Detect which cell encompasses the target text, then output its (X, Y) center coordinate. 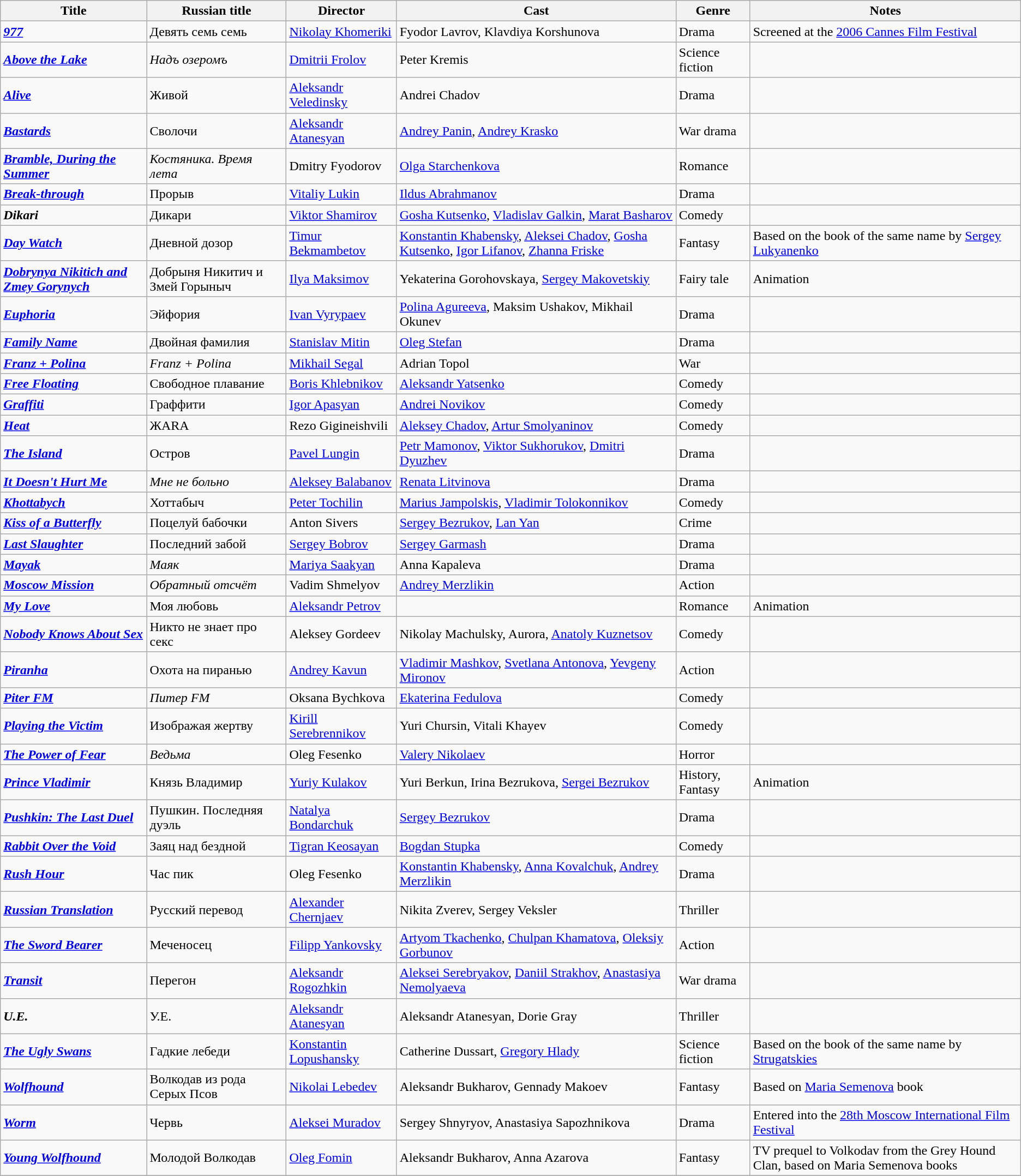
The Island (74, 454)
Sergey Bobrov (341, 544)
Olga Starchenkova (536, 166)
The Power of Fear (74, 754)
Genre (713, 11)
Sergey Shnyryov, Anastasiya Sapozhnikova (536, 1123)
Гадкие лебеди (217, 1052)
Wolfhound (74, 1087)
ЖАRА (217, 425)
Notes (885, 11)
Bramble, During the Summer (74, 166)
Ekaterina Fedulova (536, 698)
Alive (74, 95)
Kirill Serebrennikov (341, 725)
Entered into the 28th Moscow International Film Festival (885, 1123)
Свободное плавание (217, 384)
Заяц над бездной (217, 846)
Русский перевод (217, 910)
Dobrynya Nikitich and Zmey Gorynych (74, 278)
Остров (217, 454)
Based on the book of the same name by Sergey Lukyanenko (885, 243)
Маяк (217, 565)
Nikolai Lebedev (341, 1087)
Piranha (74, 670)
Director (341, 11)
Добрыня Никитич и Змей Горыныч (217, 278)
Vladimir Mashkov, Svetlana Antonova, Yevgeny Mironov (536, 670)
Nikita Zverev, Sergey Veksler (536, 910)
Nikolay Machulsky, Aurora, Anatoly Kuznetsov (536, 634)
Free Floating (74, 384)
Crime (713, 523)
Перегон (217, 981)
Sergey Bezrukov, Lan Yan (536, 523)
Konstantin Lopushansky (341, 1052)
Fyodor Lavrov, Klavdiya Korshunova (536, 32)
Ivan Vyrypaev (341, 314)
Mayak (74, 565)
Охота на пиранью (217, 670)
Filipp Yankovsky (341, 945)
Nikolay Khomeriki (341, 32)
Igor Apasyan (341, 405)
Час пик (217, 874)
Rezo Gigineishvili (341, 425)
Дневной дозор (217, 243)
Marius Jampolskis, Vladimir Tolokonnikov (536, 502)
Andrey Merzlikin (536, 585)
Пушкин. Последняя дуэль (217, 818)
Yuriy Kulakov (341, 782)
Cast (536, 11)
Gosha Kutsenko, Vladislav Galkin, Marat Basharov (536, 215)
Дикари (217, 215)
Based on Maria Semenova book (885, 1087)
Rabbit Over the Void (74, 846)
Based on the book of the same name by Strugatskies (885, 1052)
Bastards (74, 131)
Graffiti (74, 405)
Девять семь семь (217, 32)
Dmitrii Frolov (341, 60)
Euphoria (74, 314)
Хоттабыч (217, 502)
Aleksandr Rogozhkin (341, 981)
Моя любовь (217, 606)
Поцелуй бабочки (217, 523)
Prince Vladimir (74, 782)
Sergey Bezrukov (536, 818)
History, Fantasy (713, 782)
Andrey Panin, Andrey Krasko (536, 131)
War (713, 363)
Polina Agureeva, Maksim Ushakov, Mikhail Okunev (536, 314)
The Sword Bearer (74, 945)
Family Name (74, 342)
Konstantin Khabensky, Aleksei Chadov, Gosha Kutsenko, Igor Lifanov, Zhanna Friske (536, 243)
Russian title (217, 11)
Yekaterina Gorohovskaya, Sergey Makovetskiy (536, 278)
Alexander Chernjaev (341, 910)
Волкодав из рода Серых Псов (217, 1087)
Screened at the 2006 Cannes Film Festival (885, 32)
Граффити (217, 405)
Питер FM (217, 698)
Aleksei Serebryakov, Daniil Strakhov, Anastasiya Nemolyaeva (536, 981)
Horror (713, 754)
Mikhail Segal (341, 363)
Ведьма (217, 754)
Pushkin: The Last Duel (74, 818)
Aleksandr Bukharov, Anna Azarova (536, 1157)
Aleksandr Yatsenko (536, 384)
U.E. (74, 1016)
Peter Tochilin (341, 502)
Piter FM (74, 698)
Последний забой (217, 544)
Kiss of a Butterfly (74, 523)
Playing the Victim (74, 725)
Dmitry Fyodorov (341, 166)
Mariya Saakyan (341, 565)
Aleksandr Veledinsky (341, 95)
Stanislav Mitin (341, 342)
Прорыв (217, 194)
Heat (74, 425)
Vadim Shmelyov (341, 585)
Tigran Keosayan (341, 846)
Rush Hour (74, 874)
Vitaliy Lukin (341, 194)
Ilya Maksimov (341, 278)
Червь (217, 1123)
Двойная фамилия (217, 342)
Petr Mamonov, Viktor Sukhorukov, Dmitri Dyuzhev (536, 454)
Viktor Shamirov (341, 215)
Мне не больно (217, 482)
Никто не знает про секс (217, 634)
Boris Khlebnikov (341, 384)
Renata Litvinova (536, 482)
Aleksey Gordeev (341, 634)
Moscow Mission (74, 585)
Изображая жертву (217, 725)
Aleksey Balabanov (341, 482)
Natalya Bondarchuk (341, 818)
Adrian Topol (536, 363)
Valery Nikolaev (536, 754)
My Love (74, 606)
Живой (217, 95)
Break-through (74, 194)
Yuri Berkun, Irina Bezrukova, Sergei Bezrukov (536, 782)
Fairy tale (713, 278)
Andrei Novikov (536, 405)
Andrey Kavun (341, 670)
Above the Lake (74, 60)
Меченосец (217, 945)
Catherine Dussart, Gregory Hlady (536, 1052)
Nobody Knows About Sex (74, 634)
Oleg Stefan (536, 342)
Russian Translation (74, 910)
Last Slaughter (74, 544)
Aleksei Muradov (341, 1123)
Ildus Abrahmanov (536, 194)
Bogdan Stupka (536, 846)
Young Wolfhound (74, 1157)
Dikari (74, 215)
Worm (74, 1123)
Khottabych (74, 502)
У.Е. (217, 1016)
Sergey Garmash (536, 544)
Yuri Chursin, Vitali Khayev (536, 725)
Aleksandr Atanesyan, Dorie Gray (536, 1016)
Надъ озеромъ (217, 60)
Konstantin Khabensky, Anna Kovalchuk, Andrey Merzlikin (536, 874)
Peter Kremis (536, 60)
The Ugly Swans (74, 1052)
Day Watch (74, 243)
Timur Bekmambetov (341, 243)
Andrei Chadov (536, 95)
Обратный отсчёт (217, 585)
Сволочи (217, 131)
Костяника. Время лета (217, 166)
Эйфория (217, 314)
Aleksandr Petrov (341, 606)
Anna Kapaleva (536, 565)
It Doesn't Hurt Me (74, 482)
Artyom Tkachenko, Chulpan Khamatova, Oleksiy Gorbunov (536, 945)
977 (74, 32)
Oleg Fomin (341, 1157)
Князь Владимир (217, 782)
Anton Sivers (341, 523)
Aleksey Chadov, Artur Smolyaninov (536, 425)
Title (74, 11)
Transit (74, 981)
TV prequel to Volkodav from the Grey Hound Clan, based on Maria Semenova books (885, 1157)
Молодой Волкодав (217, 1157)
Aleksandr Bukharov, Gennady Makoev (536, 1087)
Pavel Lungin (341, 454)
Oksana Bychkova (341, 698)
